Identify which cell holds the provided text, then report its (X, Y) central coordinate. 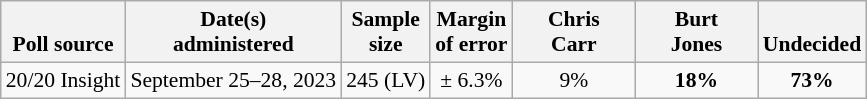
18% (696, 80)
73% (812, 80)
September 25–28, 2023 (233, 80)
± 6.3% (471, 80)
Marginof error (471, 32)
Date(s)administered (233, 32)
BurtJones (696, 32)
20/20 Insight (64, 80)
ChrisCarr (574, 32)
9% (574, 80)
245 (LV) (386, 80)
Poll source (64, 32)
Undecided (812, 32)
Samplesize (386, 32)
